For the text-containing cell, return its midpoint in (X, Y) coordinate format. 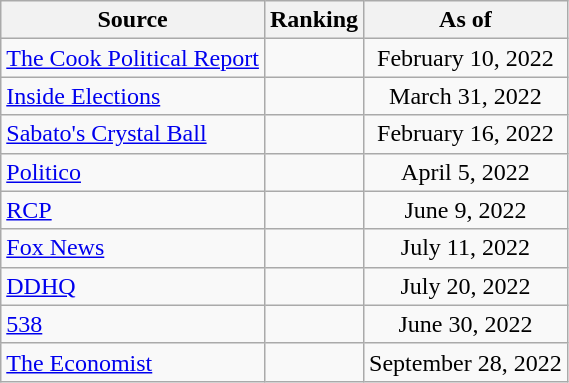
July 11, 2022 (466, 248)
Inside Elections (133, 96)
July 20, 2022 (466, 286)
Ranking (314, 20)
As of (466, 20)
February 10, 2022 (466, 58)
DDHQ (133, 286)
Source (133, 20)
June 30, 2022 (466, 324)
The Cook Political Report (133, 58)
538 (133, 324)
RCP (133, 210)
The Economist (133, 362)
Politico (133, 172)
September 28, 2022 (466, 362)
June 9, 2022 (466, 210)
February 16, 2022 (466, 134)
Sabato's Crystal Ball (133, 134)
Fox News (133, 248)
April 5, 2022 (466, 172)
March 31, 2022 (466, 96)
